Extract the [x, y] coordinate from the center of the cell holding the provided text.  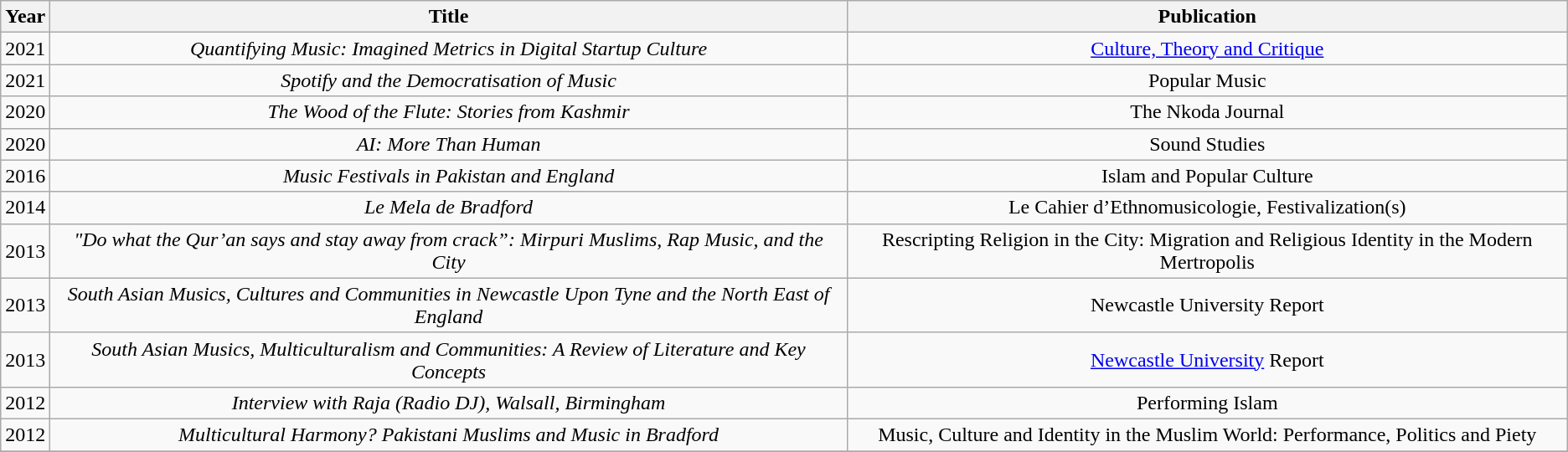
Multicultural Harmony? Pakistani Muslims and Music in Bradford [449, 434]
Rescripting Religion in the City: Migration and Religious Identity in the Modern Mertropolis [1207, 251]
Music, Culture and Identity in the Muslim World: Performance, Politics and Piety [1207, 434]
South Asian Musics, Multiculturalism and Communities: A Review of Literature and Key Concepts [449, 360]
Le Mela de Bradford [449, 208]
Publication [1207, 17]
Title [449, 17]
Quantifying Music: Imagined Metrics in Digital Startup Culture [449, 49]
Culture, Theory and Critique [1207, 49]
South Asian Musics, Cultures and Communities in Newcastle Upon Tyne and the North East of England [449, 305]
2016 [25, 176]
"Do what the Qur’an says and stay away from crack”: Mirpuri Muslims, Rap Music, and the City [449, 251]
Spotify and the Democratisation of Music [449, 80]
Performing Islam [1207, 403]
Popular Music [1207, 80]
Sound Studies [1207, 144]
The Nkoda Journal [1207, 112]
Interview with Raja (Radio DJ), Walsall, Birmingham [449, 403]
Islam and Popular Culture [1207, 176]
2014 [25, 208]
Le Cahier d’Ethnomusicologie, Festivalization(s) [1207, 208]
Music Festivals in Pakistan and England [449, 176]
AI: More Than Human [449, 144]
Year [25, 17]
The Wood of the Flute: Stories from Kashmir [449, 112]
